Determine the [x, y] coordinate at the center of the cell enclosing the given text.  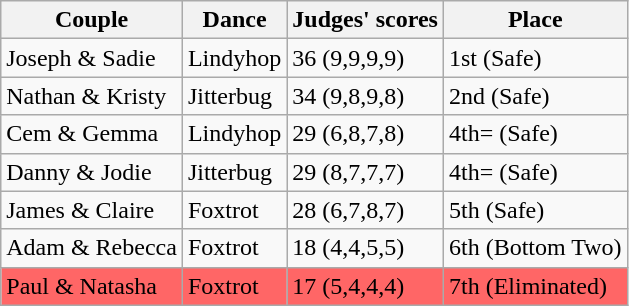
James & Claire [92, 210]
1st (Safe) [535, 58]
18 (4,4,5,5) [366, 248]
Dance [234, 20]
Paul & Natasha [92, 286]
Adam & Rebecca [92, 248]
7th (Eliminated) [535, 286]
Danny & Jodie [92, 172]
Place [535, 20]
Couple [92, 20]
Nathan & Kristy [92, 96]
28 (6,7,8,7) [366, 210]
17 (5,4,4,4) [366, 286]
36 (9,9,9,9) [366, 58]
34 (9,8,9,8) [366, 96]
2nd (Safe) [535, 96]
Joseph & Sadie [92, 58]
5th (Safe) [535, 210]
Judges' scores [366, 20]
29 (8,7,7,7) [366, 172]
29 (6,8,7,8) [366, 134]
Cem & Gemma [92, 134]
6th (Bottom Two) [535, 248]
